Scan for the cell matching the given text and deliver its [X, Y] coordinate at center. 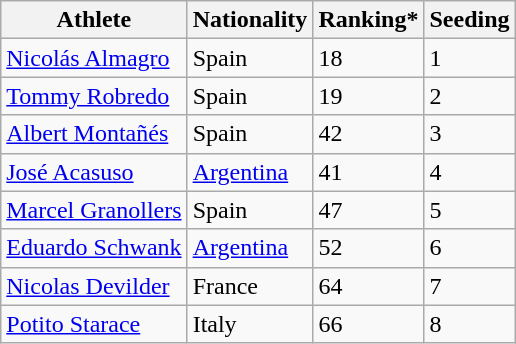
18 [368, 58]
1 [470, 58]
6 [470, 248]
52 [368, 248]
5 [470, 210]
47 [368, 210]
Nationality [250, 20]
Ranking* [368, 20]
19 [368, 96]
Athlete [94, 20]
3 [470, 134]
66 [368, 324]
Italy [250, 324]
41 [368, 172]
Potito Starace [94, 324]
Tommy Robredo [94, 96]
42 [368, 134]
José Acasuso [94, 172]
Seeding [470, 20]
Albert Montañés [94, 134]
France [250, 286]
8 [470, 324]
Nicolas Devilder [94, 286]
2 [470, 96]
64 [368, 286]
Nicolás Almagro [94, 58]
4 [470, 172]
7 [470, 286]
Marcel Granollers [94, 210]
Eduardo Schwank [94, 248]
